Return [X, Y] of the center of cell containing provided text 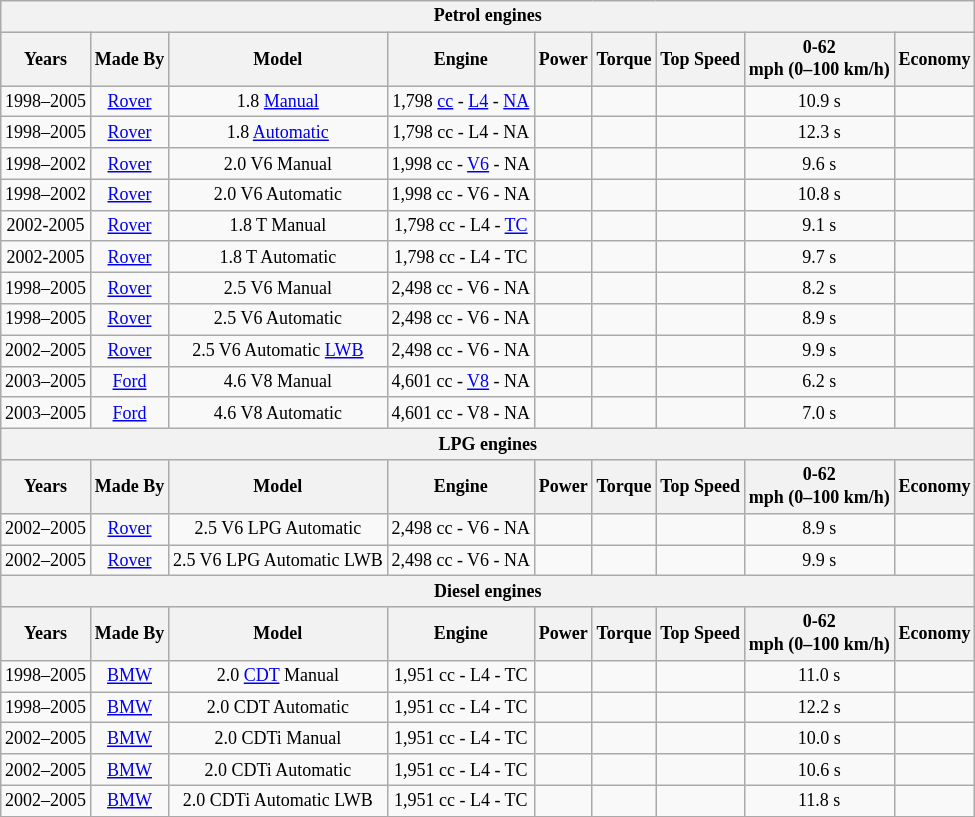
6.2 s [819, 382]
9.1 s [819, 226]
2.5 V6 Automatic LWB [278, 350]
LPG engines [488, 444]
2.0 CDT Automatic [278, 708]
4.6 V8 Manual [278, 382]
10.6 s [819, 770]
2.5 V6 Automatic [278, 320]
10.9 s [819, 102]
9.6 s [819, 164]
2.0 CDTi Manual [278, 738]
2.0 CDTi Automatic [278, 770]
10.8 s [819, 194]
2.5 V6 LPG Automatic LWB [278, 560]
2.0 V6 Automatic [278, 194]
1.8 Manual [278, 102]
9.7 s [819, 256]
12.3 s [819, 132]
10.0 s [819, 738]
12.2 s [819, 708]
7.0 s [819, 412]
Petrol engines [488, 16]
11.8 s [819, 800]
2.0 CDTi Automatic LWB [278, 800]
Diesel engines [488, 592]
11.0 s [819, 676]
1.8 T Manual [278, 226]
2.0 CDT Manual [278, 676]
1.8 T Automatic [278, 256]
2.0 V6 Manual [278, 164]
8.2 s [819, 288]
2.5 V6 LPG Automatic [278, 528]
1.8 Automatic [278, 132]
2.5 V6 Manual [278, 288]
4.6 V8 Automatic [278, 412]
